Search for the cell housing the specified text and yield its (x, y) center coordinate. 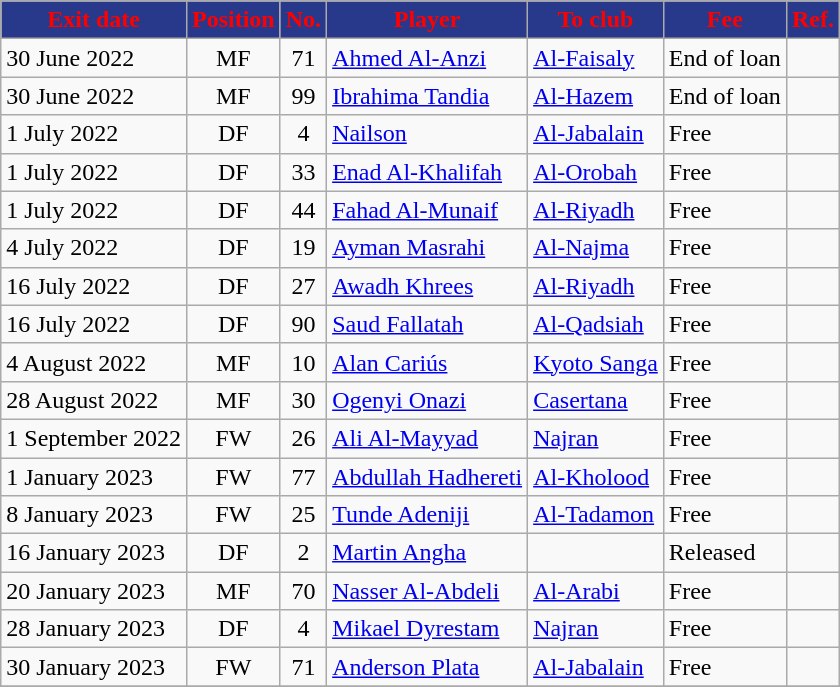
To club (596, 20)
4 July 2022 (94, 248)
44 (303, 210)
Player (428, 20)
8 January 2023 (94, 515)
Fee (724, 20)
Al-Najma (596, 248)
Ogenyi Onazi (428, 400)
Saud Fallatah (428, 324)
90 (303, 324)
27 (303, 286)
Ayman Masrahi (428, 248)
99 (303, 96)
1 September 2022 (94, 438)
Al-Orobah (596, 172)
Casertana (596, 400)
Position (233, 20)
10 (303, 362)
Awadh Khrees (428, 286)
Al-Hazem (596, 96)
No. (303, 20)
Ahmed Al-Anzi (428, 58)
70 (303, 591)
Al-Qadsiah (596, 324)
20 January 2023 (94, 591)
Tunde Adeniji (428, 515)
16 January 2023 (94, 553)
28 August 2022 (94, 400)
Abdullah Hadhereti (428, 477)
77 (303, 477)
Al-Kholood (596, 477)
1 January 2023 (94, 477)
Nasser Al-Abdeli (428, 591)
Ref. (812, 20)
Mikael Dyrestam (428, 629)
30 (303, 400)
4 August 2022 (94, 362)
26 (303, 438)
Fahad Al-Munaif (428, 210)
Ibrahima Tandia (428, 96)
2 (303, 553)
Exit date (94, 20)
25 (303, 515)
Martin Angha (428, 553)
Al-Tadamon (596, 515)
Al-Arabi (596, 591)
Ali Al-Mayyad (428, 438)
Al-Faisaly (596, 58)
30 January 2023 (94, 667)
Alan Cariús (428, 362)
Enad Al-Khalifah (428, 172)
33 (303, 172)
28 January 2023 (94, 629)
Kyoto Sanga (596, 362)
Nailson (428, 134)
19 (303, 248)
Anderson Plata (428, 667)
Released (724, 553)
